Scan for the cell matching the given text and deliver its [x, y] coordinate at center. 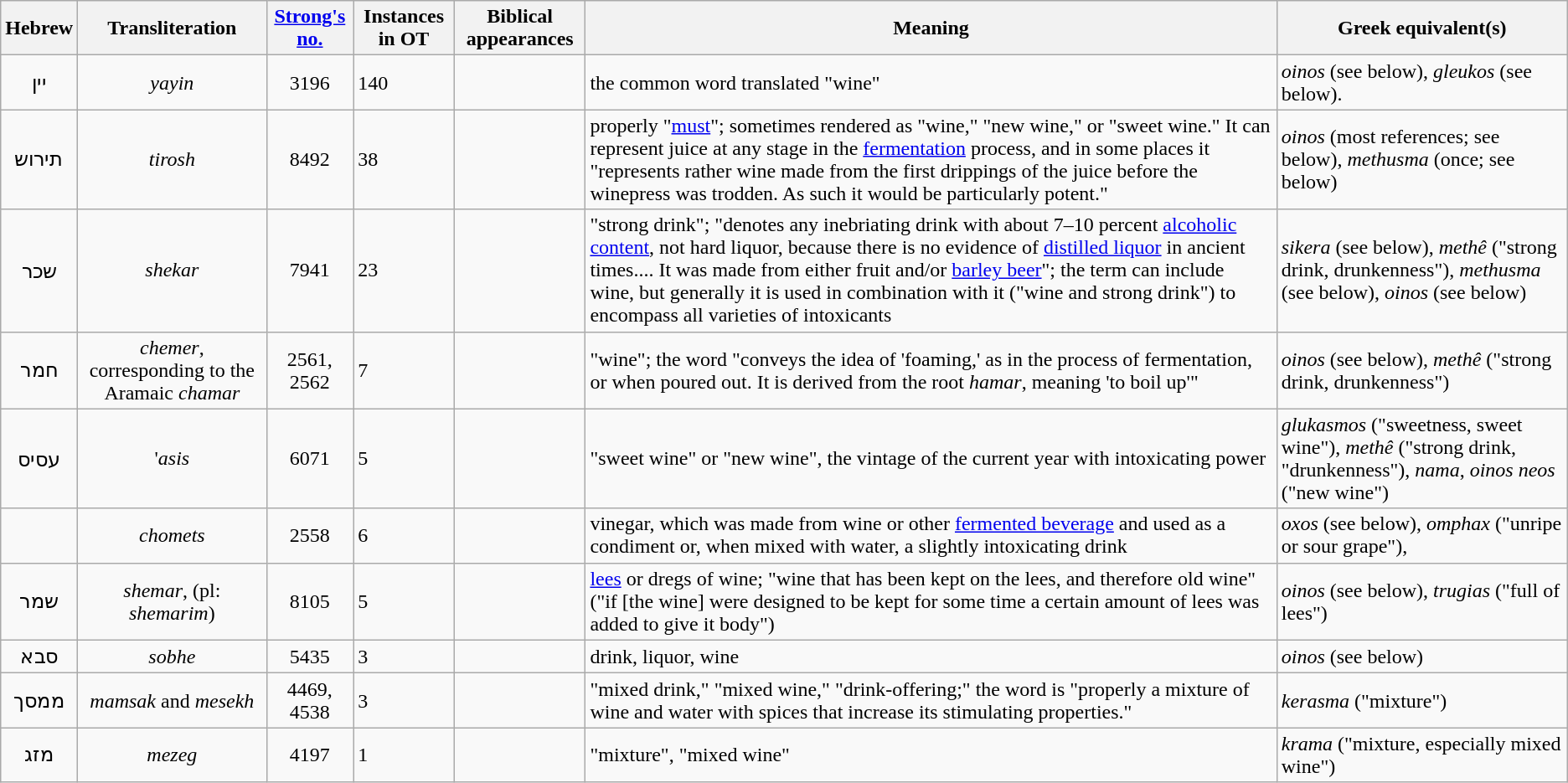
שמר [39, 601]
Strong's no. [310, 28]
שכר [39, 270]
4197 [310, 755]
drink, liquor, wine [931, 657]
sobhe [173, 657]
תירוש [39, 159]
tirosh [173, 159]
yayin [173, 82]
2561, 2562 [310, 370]
oxos (see below), omphax ("unripe or sour grape"), [1422, 536]
shemar, (pl: shemarim) [173, 601]
vinegar, which was made from wine or other fermented beverage and used as a condiment or, when mixed with water, a slightly intoxicating drink [931, 536]
סבא [39, 657]
oinos (most references; see below), methusma (once; see below) [1422, 159]
23 [404, 270]
Biblical appearances [519, 28]
mezeg [173, 755]
Meaning [931, 28]
glukasmos ("sweetness, sweet wine"), methê ("strong drink, "drunkenness"), nama, oinos neos ("new wine") [1422, 459]
3196 [310, 82]
oinos (see below), trugias ("full of lees") [1422, 601]
1 [404, 755]
2558 [310, 536]
chomets [173, 536]
מזג [39, 755]
חמר [39, 370]
Greek equivalent(s) [1422, 28]
the common word translated "wine" [931, 82]
8492 [310, 159]
Instances in OT [404, 28]
Hebrew [39, 28]
oinos (see below), gleukos (see below). [1422, 82]
oinos (see below) [1422, 657]
"mixture", "mixed wine" [931, 755]
6071 [310, 459]
chemer, corresponding to the Aramaic chamar [173, 370]
oinos (see below), methê ("strong drink, drunkenness") [1422, 370]
5435 [310, 657]
8105 [310, 601]
mamsak and mesekh [173, 700]
38 [404, 159]
יין [39, 82]
Transliteration [173, 28]
7941 [310, 270]
4469, 4538 [310, 700]
ממסך [39, 700]
6 [404, 536]
140 [404, 82]
עסיס [39, 459]
shekar [173, 270]
7 [404, 370]
"sweet wine" or "new wine", the vintage of the current year with intoxicating power [931, 459]
'asis [173, 459]
sikera (see below), methê ("strong drink, drunkenness"), methusma (see below), oinos (see below) [1422, 270]
krama ("mixture, especially mixed wine") [1422, 755]
kerasma ("mixture") [1422, 700]
